Return (X, Y) of the center of cell containing provided text 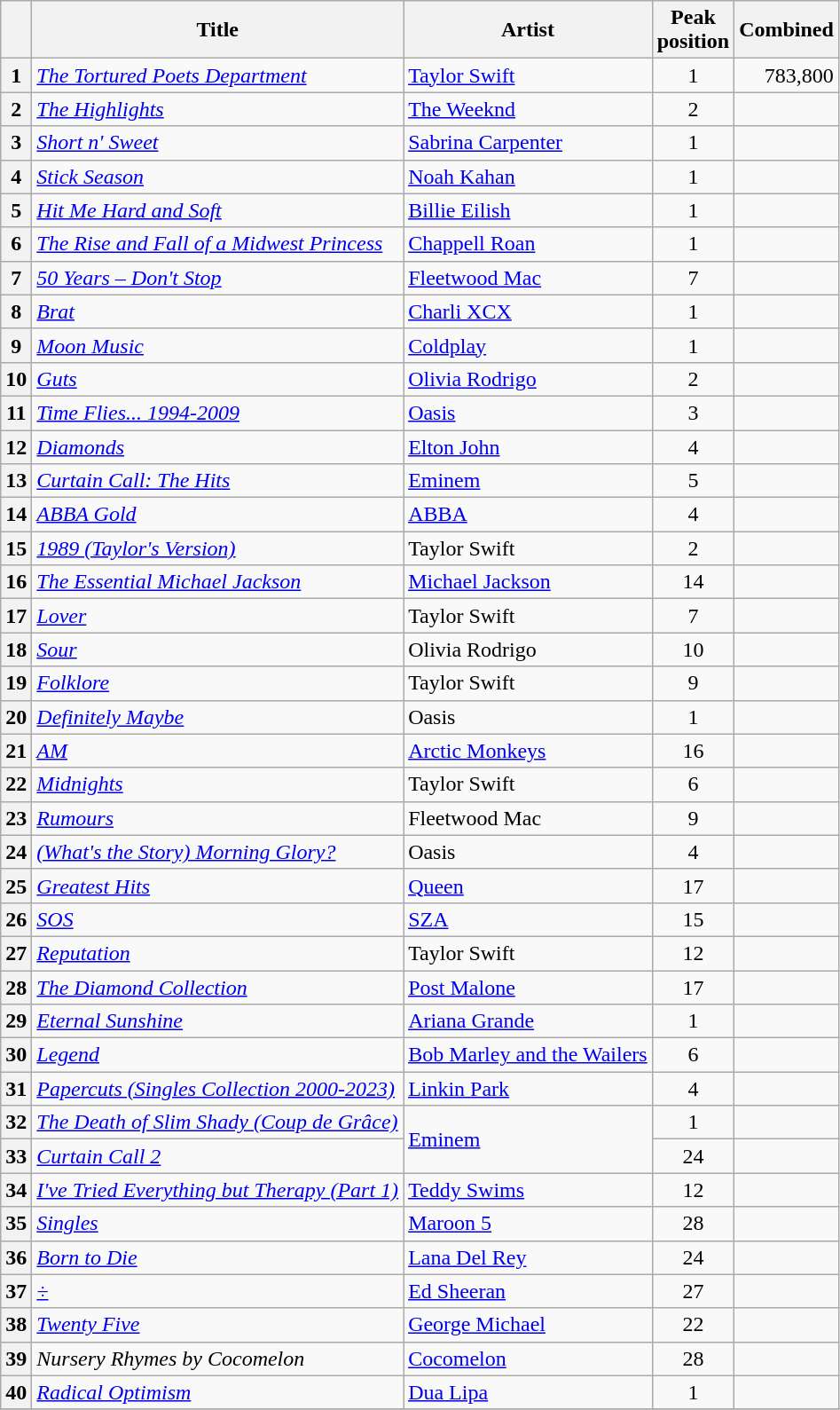
Hit Me Hard and Soft (218, 210)
13 (16, 481)
Teddy Swims (529, 1190)
The Highlights (218, 109)
Chappell Roan (529, 244)
Artist (529, 30)
39 (16, 1359)
÷ (218, 1291)
Time Flies... 1994-2009 (218, 413)
Born to Die (218, 1257)
Curtain Call: The Hits (218, 481)
The Weeknd (529, 109)
Noah Kahan (529, 177)
Charli XCX (529, 311)
Post Malone (529, 988)
Brat (218, 311)
31 (16, 1089)
The Essential Michael Jackson (218, 582)
783,800 (787, 75)
Arctic Monkeys (529, 751)
ABBA Gold (218, 515)
The Rise and Fall of a Midwest Princess (218, 244)
Dua Lipa (529, 1392)
Elton John (529, 446)
26 (16, 919)
40 (16, 1392)
Lana Del Rey (529, 1257)
SZA (529, 919)
The Diamond Collection (218, 988)
Folklore (218, 683)
Peakposition (693, 30)
20 (16, 717)
23 (16, 818)
The Tortured Poets Department (218, 75)
Combined (787, 30)
Maroon 5 (529, 1224)
Cocomelon (529, 1359)
Curtain Call 2 (218, 1156)
George Michael (529, 1325)
Ariana Grande (529, 1021)
Queen (529, 886)
Radical Optimism (218, 1392)
Greatest Hits (218, 886)
AM (218, 751)
19 (16, 683)
Nursery Rhymes by Cocomelon (218, 1359)
21 (16, 751)
1989 (Taylor's Version) (218, 548)
Sabrina Carpenter (529, 143)
Rumours (218, 818)
Twenty Five (218, 1325)
Billie Eilish (529, 210)
Lover (218, 616)
Midnights (218, 784)
Bob Marley and the Wailers (529, 1055)
Sour (218, 650)
25 (16, 886)
Definitely Maybe (218, 717)
36 (16, 1257)
Linkin Park (529, 1089)
50 Years – Don't Stop (218, 278)
Papercuts (Singles Collection 2000-2023) (218, 1089)
35 (16, 1224)
(What's the Story) Morning Glory? (218, 852)
Legend (218, 1055)
The Death of Slim Shady (Coup de Grâce) (218, 1122)
Moon Music (218, 345)
SOS (218, 919)
ABBA (529, 515)
8 (16, 311)
32 (16, 1122)
Guts (218, 379)
34 (16, 1190)
Singles (218, 1224)
30 (16, 1055)
38 (16, 1325)
18 (16, 650)
29 (16, 1021)
11 (16, 413)
Reputation (218, 953)
Eternal Sunshine (218, 1021)
I've Tried Everything but Therapy (Part 1) (218, 1190)
Short n' Sweet (218, 143)
Ed Sheeran (529, 1291)
Michael Jackson (529, 582)
Stick Season (218, 177)
Coldplay (529, 345)
Diamonds (218, 446)
37 (16, 1291)
Title (218, 30)
33 (16, 1156)
